Extract the (x, y) coordinate from the center of the cell holding the provided text.  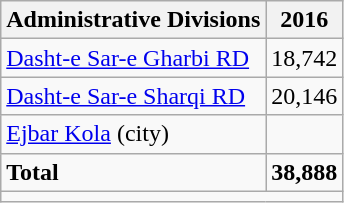
Dasht-e Sar-e Gharbi RD (134, 58)
Dasht-e Sar-e Sharqi RD (134, 96)
Total (134, 172)
20,146 (304, 96)
18,742 (304, 58)
38,888 (304, 172)
2016 (304, 20)
Administrative Divisions (134, 20)
Ejbar Kola (city) (134, 134)
